Determine the (X, Y) coordinate at the center of the cell enclosing the given text.  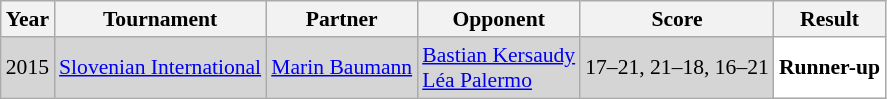
Runner-up (830, 68)
Tournament (160, 19)
Partner (342, 19)
17–21, 21–18, 16–21 (677, 68)
Opponent (498, 19)
Slovenian International (160, 68)
Year (28, 19)
Result (830, 19)
Marin Baumann (342, 68)
Bastian Kersaudy Léa Palermo (498, 68)
Score (677, 19)
2015 (28, 68)
